Provide the [x, y] coordinate of the cell's center where the given text is located.  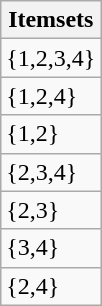
{1,2,3,4} [51, 58]
{1,2,4} [51, 96]
{1,2} [51, 134]
{3,4} [51, 248]
{2,4} [51, 286]
{2,3} [51, 210]
{2,3,4} [51, 172]
Itemsets [51, 20]
